From the cell containing the given text, extract its center point as [X, Y] coordinate. 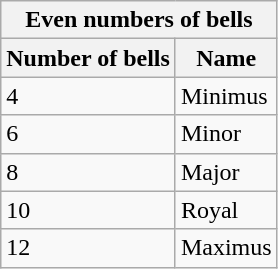
Name [226, 58]
Major [226, 172]
8 [88, 172]
4 [88, 96]
Even numbers of bells [139, 20]
Number of bells [88, 58]
Minor [226, 134]
12 [88, 248]
6 [88, 134]
Maximus [226, 248]
10 [88, 210]
Royal [226, 210]
Minimus [226, 96]
